Capture the cell that displays the provided text and extract its (X, Y) central coordinate. 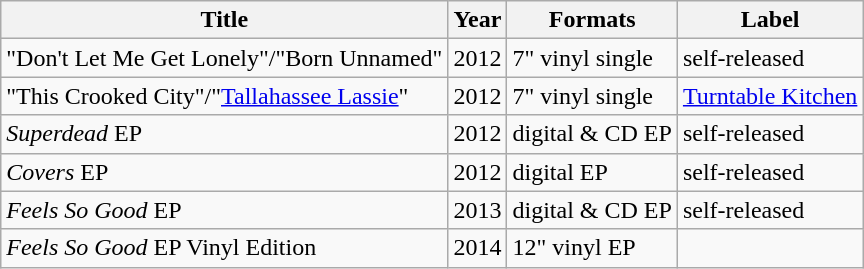
Feels So Good EP Vinyl Edition (224, 248)
digital EP (592, 172)
12" vinyl EP (592, 248)
2014 (478, 248)
Covers EP (224, 172)
"This Crooked City"/"Tallahassee Lassie" (224, 96)
Year (478, 20)
2013 (478, 210)
Label (770, 20)
Title (224, 20)
"Don't Let Me Get Lonely"/"Born Unnamed" (224, 58)
Feels So Good EP (224, 210)
Formats (592, 20)
Turntable Kitchen (770, 96)
Superdead EP (224, 134)
